Determine the (X, Y) coordinate at the center of the cell enclosing the given text.  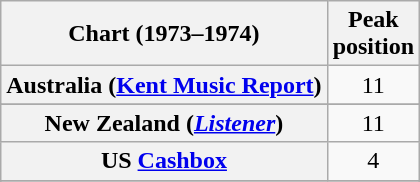
New Zealand (Listener) (164, 123)
Chart (1973–1974) (164, 34)
Peakposition (373, 34)
4 (373, 161)
Australia (Kent Music Report) (164, 85)
US Cashbox (164, 161)
